Scan for the cell matching the given text and deliver its (X, Y) coordinate at center. 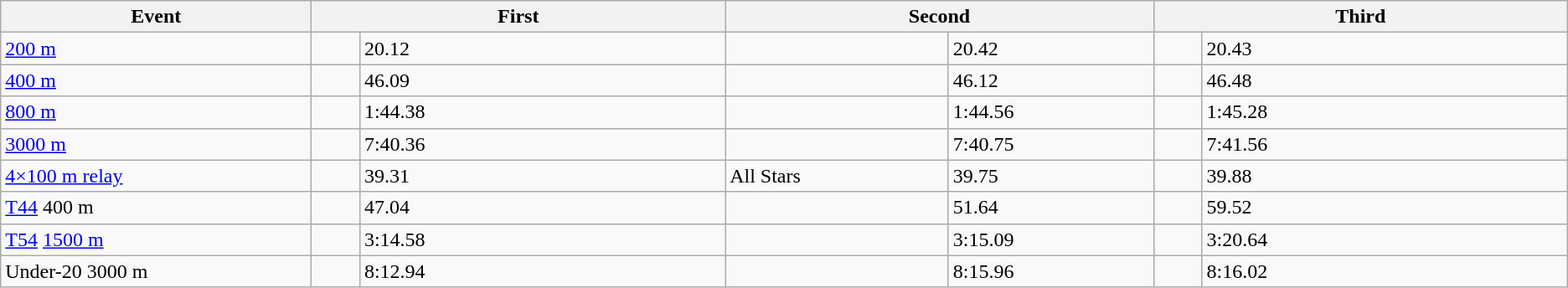
46.09 (542, 80)
T44 400 m (156, 208)
8:12.94 (542, 271)
Under-20 3000 m (156, 271)
46.12 (1050, 80)
400 m (156, 80)
59.52 (1385, 208)
3:20.64 (1385, 239)
1:45.28 (1385, 112)
7:41.56 (1385, 144)
3:14.58 (542, 239)
8:16.02 (1385, 271)
200 m (156, 49)
39.88 (1385, 176)
8:15.96 (1050, 271)
39.75 (1050, 176)
First (518, 17)
Second (940, 17)
1:44.38 (542, 112)
20.42 (1050, 49)
51.64 (1050, 208)
Third (1360, 17)
20.12 (542, 49)
1:44.56 (1050, 112)
4×100 m relay (156, 176)
39.31 (542, 176)
3000 m (156, 144)
T54 1500 m (156, 239)
Event (156, 17)
46.48 (1385, 80)
20.43 (1385, 49)
All Stars (838, 176)
3:15.09 (1050, 239)
7:40.36 (542, 144)
800 m (156, 112)
7:40.75 (1050, 144)
47.04 (542, 208)
